Extract the [X, Y] coordinate from the center of the cell holding the provided text.  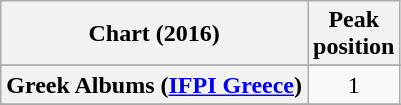
Chart (2016) [154, 34]
Greek Albums (IFPI Greece) [154, 85]
1 [354, 85]
Peakposition [354, 34]
